Find where the given text appears and provide that cell's center as (x, y) coordinate. 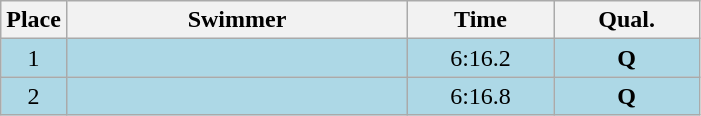
Time (481, 20)
2 (34, 96)
6:16.2 (481, 58)
1 (34, 58)
Qual. (627, 20)
6:16.8 (481, 96)
Place (34, 20)
Swimmer (236, 20)
